Pinpoint the cell where the given text exists, returning its (X, Y) midpoint coordinate. 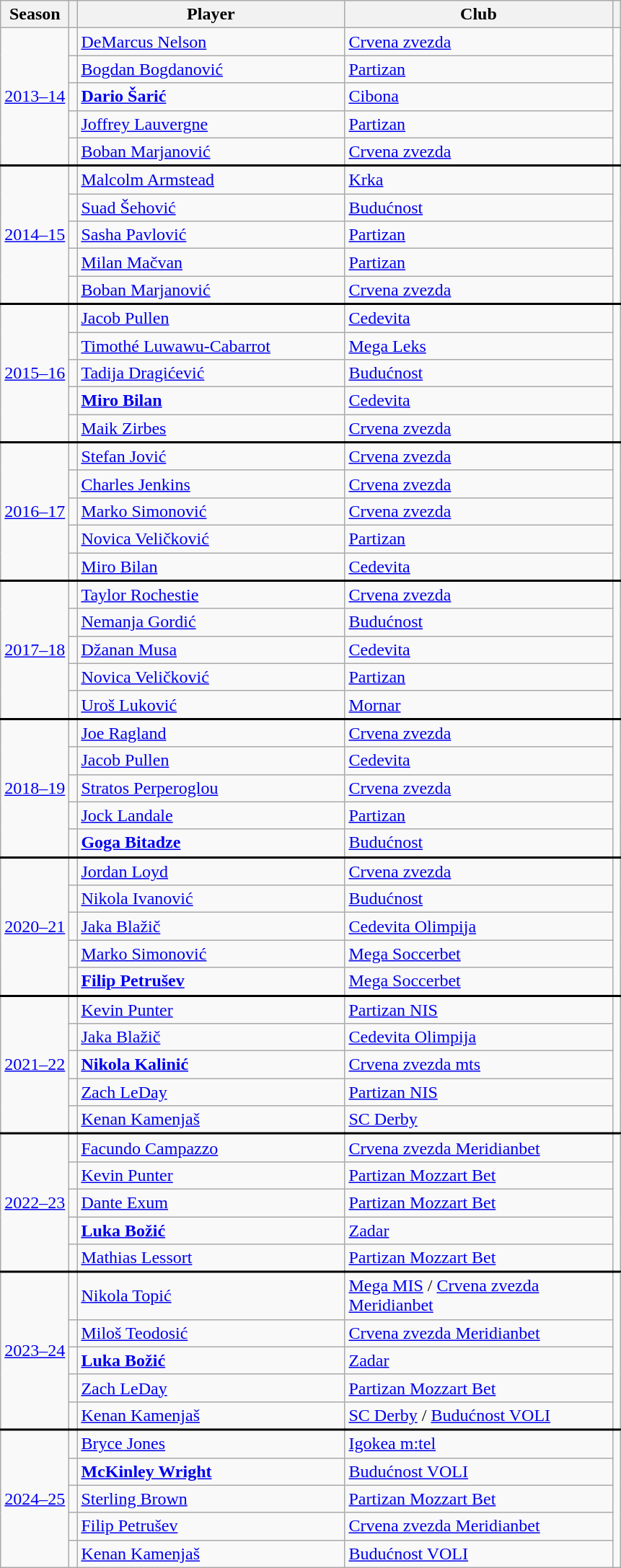
Mega MIS / Crvena zvezda Meridianbet (479, 1295)
Nikola Kalinić (211, 1065)
Tadija Dragićević (211, 373)
Jock Landale (211, 815)
Suad Šehović (211, 208)
Club (479, 14)
Uroš Luković (211, 705)
2021–22 (35, 1065)
Stefan Jović (211, 457)
Maik Zirbes (211, 428)
Dario Šarić (211, 97)
2014–15 (35, 235)
Mega Leks (479, 345)
2024–25 (35, 1498)
Season (35, 14)
Charles Jenkins (211, 484)
Crvena zvezda mts (479, 1065)
Goga Bitadze (211, 843)
SC Derby / Budućnost VOLI (479, 1416)
DeMarcus Nelson (211, 42)
Nikola Ivanović (211, 899)
Stratos Perperoglou (211, 788)
Malcolm Armstead (211, 180)
Sasha Pavlović (211, 235)
Bryce Jones (211, 1443)
Taylor Rochestie (211, 594)
Joffrey Lauvergne (211, 124)
Mathias Lessort (211, 1259)
2016–17 (35, 512)
McKinley Wright (211, 1471)
Milan Mačvan (211, 262)
2020–21 (35, 926)
2018–19 (35, 788)
Timothé Luwawu-Cabarrot (211, 345)
Džanan Musa (211, 650)
Jordan Loyd (211, 871)
Mornar (479, 705)
2022–23 (35, 1203)
Miloš Teodosić (211, 1333)
Joe Ragland (211, 732)
2023–24 (35, 1351)
2013–14 (35, 97)
SC Derby (479, 1120)
Sterling Brown (211, 1499)
Player (211, 14)
Facundo Campazzo (211, 1148)
Igokea m:tel (479, 1443)
Nemanja Gordić (211, 622)
Cibona (479, 97)
2015–16 (35, 373)
Dante Exum (211, 1202)
Krka (479, 180)
Nikola Topić (211, 1295)
Bogdan Bogdanović (211, 69)
2017–18 (35, 650)
